Determine the (x, y) coordinate at the center of the cell enclosing the given text.  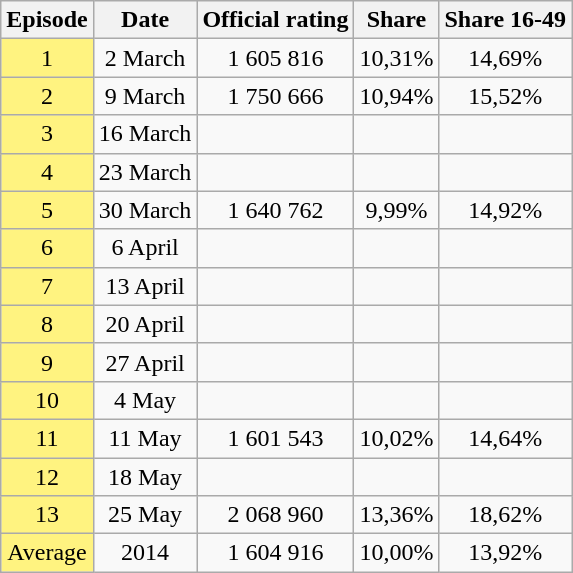
10,02% (396, 438)
13 (47, 515)
20 April (145, 324)
2 (47, 96)
14,92% (506, 210)
10,31% (396, 58)
1 604 916 (276, 553)
9 (47, 362)
12 (47, 477)
2 March (145, 58)
10,00% (396, 553)
3 (47, 134)
16 March (145, 134)
13,36% (396, 515)
11 May (145, 438)
14,69% (506, 58)
13 April (145, 286)
7 (47, 286)
Date (145, 20)
5 (47, 210)
Episode (47, 20)
Official rating (276, 20)
2 068 960 (276, 515)
6 April (145, 248)
27 April (145, 362)
1 (47, 58)
11 (47, 438)
2014 (145, 553)
1 601 543 (276, 438)
18,62% (506, 515)
25 May (145, 515)
30 March (145, 210)
18 May (145, 477)
4 May (145, 400)
14,64% (506, 438)
Share (396, 20)
1 640 762 (276, 210)
Share 16-49 (506, 20)
8 (47, 324)
9,99% (396, 210)
15,52% (506, 96)
6 (47, 248)
4 (47, 172)
13,92% (506, 553)
1 605 816 (276, 58)
Average (47, 553)
10 (47, 400)
10,94% (396, 96)
1 750 666 (276, 96)
9 March (145, 96)
23 March (145, 172)
